For the text-containing cell, return its midpoint in [X, Y] coordinate format. 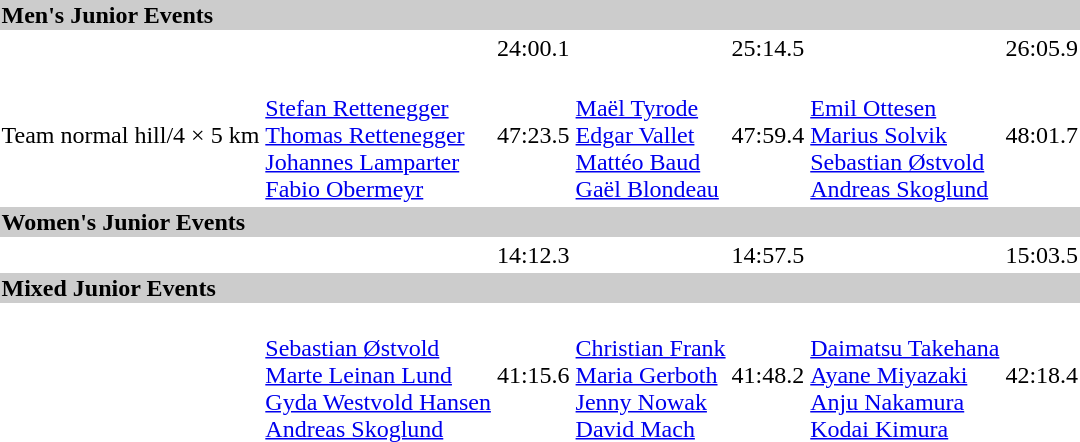
Team normal hill/4 × 5 km [130, 135]
26:05.9 [1042, 48]
14:12.3 [533, 255]
48:01.7 [1042, 135]
15:03.5 [1042, 255]
Women's Junior Events [540, 222]
Emil OttesenMarius SolvikSebastian ØstvoldAndreas Skoglund [905, 135]
Stefan RetteneggerThomas RetteneggerJohannes LamparterFabio Obermeyr [378, 135]
Mixed Junior Events [540, 288]
Maël TyrodeEdgar ValletMattéo BaudGaël Blondeau [650, 135]
47:23.5 [533, 135]
14:57.5 [768, 255]
25:14.5 [768, 48]
47:59.4 [768, 135]
24:00.1 [533, 48]
Men's Junior Events [540, 15]
